Capture the cell that displays the provided text and extract its [X, Y] central coordinate. 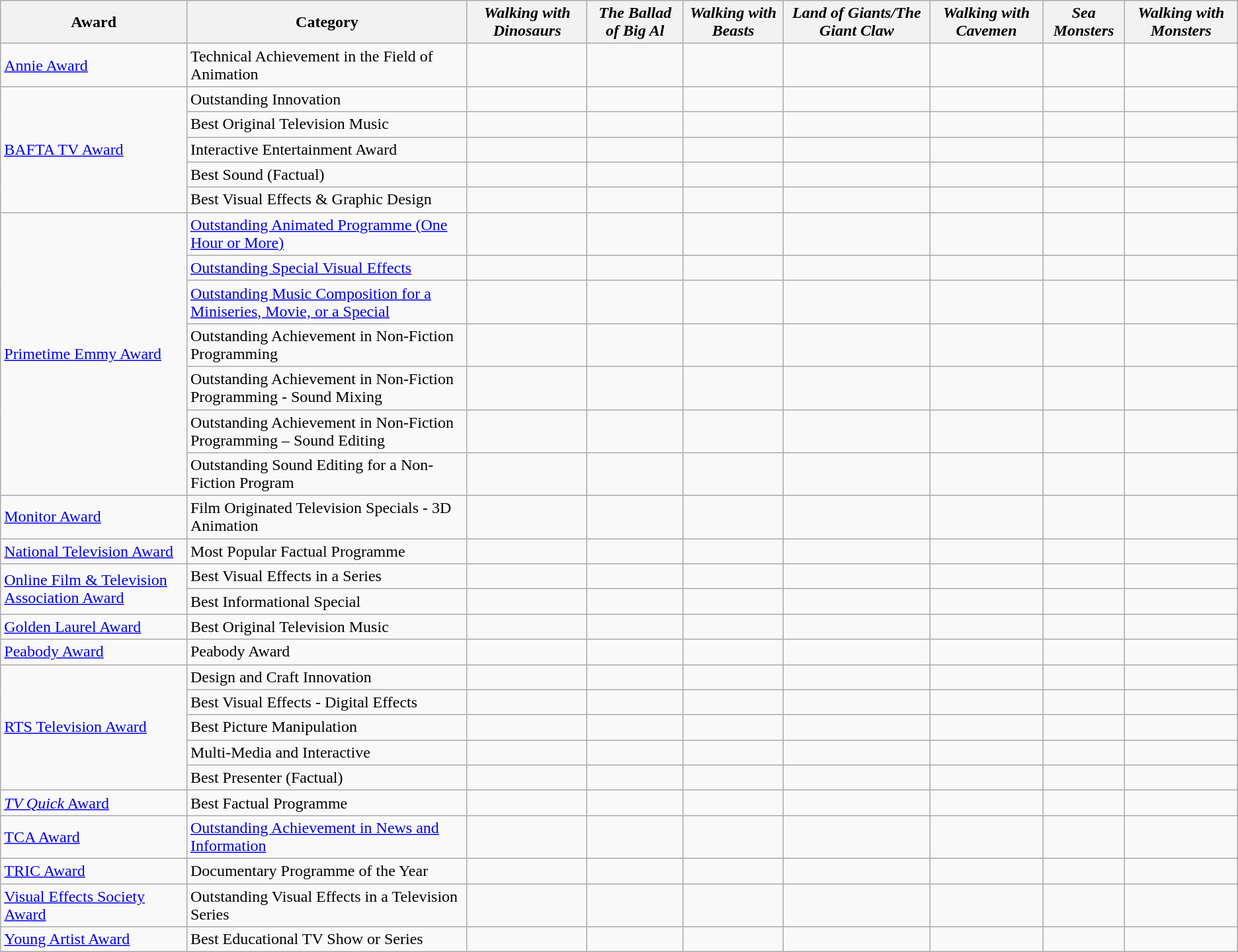
Outstanding Achievement in Non-Fiction Programming - Sound Mixing [327, 387]
Best Visual Effects & Graphic Design [327, 200]
Outstanding Achievement in News and Information [327, 837]
TCA Award [94, 837]
Outstanding Animated Programme (One Hour or More) [327, 234]
Best Presenter (Factual) [327, 777]
Walking with Cavemen [987, 22]
Best Visual Effects - Digital Effects [327, 702]
Outstanding Achievement in Non-Fiction Programming [327, 345]
Online Film & Television Association Award [94, 589]
Award [94, 22]
Category [327, 22]
Best Educational TV Show or Series [327, 939]
Monitor Award [94, 517]
Multi-Media and Interactive [327, 752]
BAFTA TV Award [94, 149]
Design and Craft Innovation [327, 677]
Walking with Dinosaurs [526, 22]
Documentary Programme of the Year [327, 871]
TRIC Award [94, 871]
Golden Laurel Award [94, 627]
Most Popular Factual Programme [327, 551]
Land of Giants/The Giant Claw [857, 22]
Outstanding Innovation [327, 99]
Primetime Emmy Award [94, 354]
Best Sound (Factual) [327, 175]
Outstanding Special Visual Effects [327, 268]
Outstanding Sound Editing for a Non-Fiction Program [327, 475]
Best Visual Effects in a Series [327, 576]
Sea Monsters [1084, 22]
Outstanding Music Composition for a Miniseries, Movie, or a Special [327, 301]
RTS Television Award [94, 727]
Outstanding Visual Effects in a Television Series [327, 904]
Interactive Entertainment Award [327, 149]
TV Quick Award [94, 803]
Technical Achievement in the Field of Animation [327, 65]
Film Originated Television Specials - 3D Animation [327, 517]
Best Informational Special [327, 602]
Best Factual Programme [327, 803]
National Television Award [94, 551]
Walking with Monsters [1181, 22]
Young Artist Award [94, 939]
Visual Effects Society Award [94, 904]
The Ballad of Big Al [635, 22]
Walking with Beasts [733, 22]
Outstanding Achievement in Non-Fiction Programming – Sound Editing [327, 431]
Annie Award [94, 65]
Best Picture Manipulation [327, 727]
